Determine the (x, y) coordinate at the center of the cell enclosing the given text.  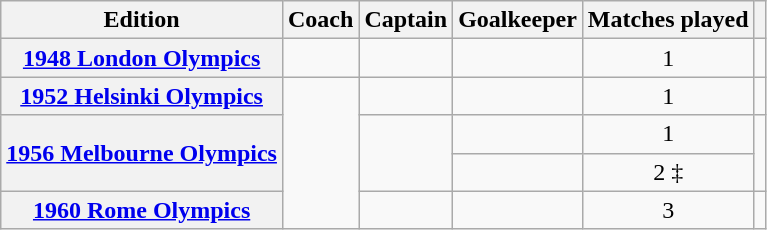
Matches played (668, 20)
Captain (406, 20)
Coach (320, 20)
1956 Melbourne Olympics (142, 153)
3 (668, 210)
Edition (142, 20)
1960 Rome Olympics (142, 210)
2 ‡ (668, 172)
1948 London Olympics (142, 58)
Goalkeeper (518, 20)
1952 Helsinki Olympics (142, 96)
